Return (x, y) of the center of cell containing provided text 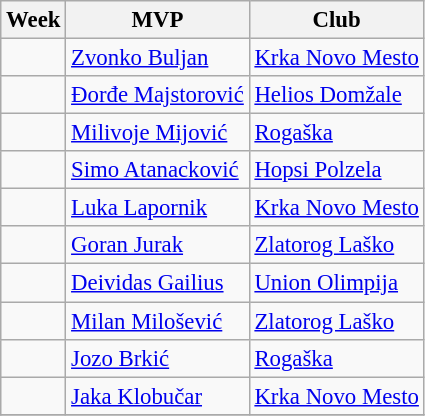
Jozo Brkić (158, 358)
Union Olimpija (336, 283)
Goran Jurak (158, 245)
Đorđe Majstorović (158, 95)
Deividas Gailius (158, 283)
Helios Domžale (336, 95)
Simo Atanacković (158, 170)
MVP (158, 20)
Milan Milošević (158, 321)
Jaka Klobučar (158, 396)
Club (336, 20)
Milivoje Mijović (158, 133)
Luka Lapornik (158, 208)
Week (34, 20)
Hopsi Polzela (336, 170)
Zvonko Buljan (158, 58)
